Determine the (X, Y) coordinate at the center of the cell enclosing the given text.  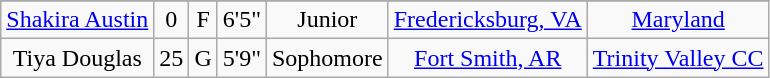
Tiya Douglas (78, 58)
Sophomore (327, 58)
Junior (327, 20)
Trinity Valley CC (678, 58)
0 (172, 20)
25 (172, 58)
Shakira Austin (78, 20)
Fort Smith, AR (488, 58)
5'9" (242, 58)
6'5" (242, 20)
Fredericksburg, VA (488, 20)
Maryland (678, 20)
F (203, 20)
G (203, 58)
